Scan for the cell matching the given text and deliver its (x, y) coordinate at center. 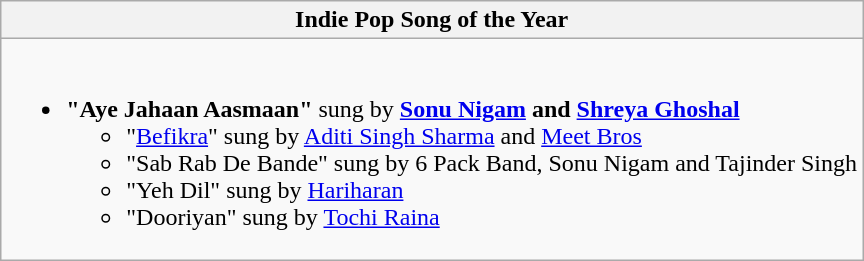
Indie Pop Song of the Year (432, 20)
